Find where the given text appears and provide that cell's center as (X, Y) coordinate. 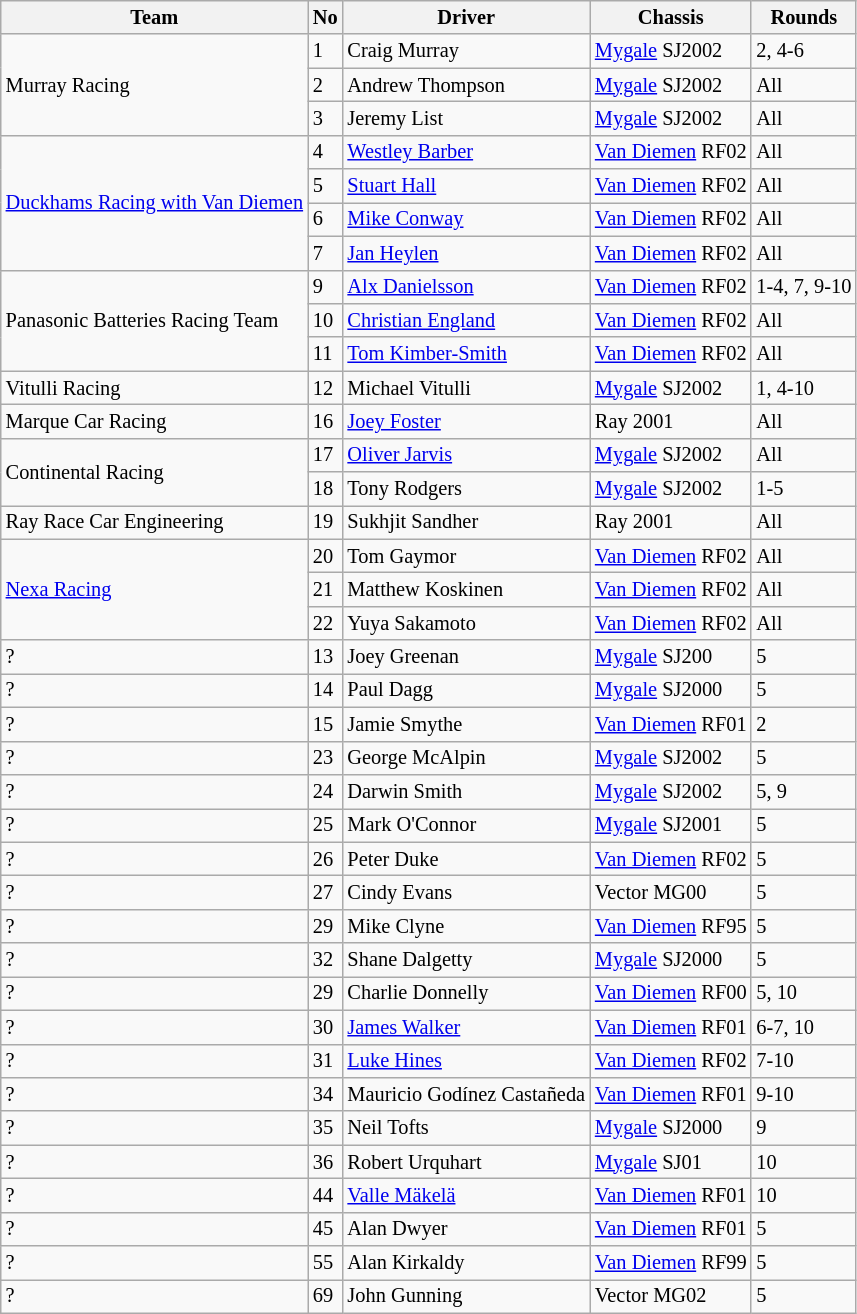
Tom Kimber-Smith (466, 354)
Christian England (466, 320)
20 (326, 556)
Valle Mäkelä (466, 1195)
Mike Clyne (466, 926)
Shane Dalgetty (466, 960)
Vitulli Racing (154, 388)
27 (326, 892)
7-10 (804, 1061)
Mike Conway (466, 219)
Matthew Koskinen (466, 589)
22 (326, 623)
Alx Danielsson (466, 287)
Mygale SJ01 (670, 1162)
21 (326, 589)
Luke Hines (466, 1061)
Michael Vitulli (466, 388)
Mygale SJ200 (670, 657)
1-4, 7, 9-10 (804, 287)
Jan Heylen (466, 253)
Tony Rodgers (466, 489)
No (326, 17)
Joey Greenan (466, 657)
Van Diemen RF00 (670, 993)
Darwin Smith (466, 791)
44 (326, 1195)
69 (326, 1296)
31 (326, 1061)
Vector MG00 (670, 892)
Robert Urquhart (466, 1162)
Sukhjit Sandher (466, 522)
Chassis (670, 17)
5, 10 (804, 993)
3 (326, 118)
Team (154, 17)
Van Diemen RF95 (670, 926)
6-7, 10 (804, 1027)
Alan Kirkaldy (466, 1263)
John Gunning (466, 1296)
12 (326, 388)
4 (326, 152)
Mark O'Connor (466, 825)
19 (326, 522)
Driver (466, 17)
Nexa Racing (154, 590)
14 (326, 690)
17 (326, 455)
35 (326, 1128)
Ray Race Car Engineering (154, 522)
13 (326, 657)
Panasonic Batteries Racing Team (154, 320)
24 (326, 791)
55 (326, 1263)
Stuart Hall (466, 186)
Yuya Sakamoto (466, 623)
18 (326, 489)
30 (326, 1027)
Tom Gaymor (466, 556)
32 (326, 960)
Jamie Smythe (466, 724)
James Walker (466, 1027)
36 (326, 1162)
2, 4-6 (804, 51)
Jeremy List (466, 118)
George McAlpin (466, 758)
16 (326, 421)
5, 9 (804, 791)
7 (326, 253)
Paul Dagg (466, 690)
Mygale SJ2001 (670, 825)
Westley Barber (466, 152)
6 (326, 219)
1 (326, 51)
Van Diemen RF99 (670, 1263)
Murray Racing (154, 84)
1-5 (804, 489)
Vector MG02 (670, 1296)
45 (326, 1229)
11 (326, 354)
Andrew Thompson (466, 85)
Neil Tofts (466, 1128)
26 (326, 859)
Rounds (804, 17)
Continental Racing (154, 472)
Alan Dwyer (466, 1229)
Charlie Donnelly (466, 993)
34 (326, 1094)
Cindy Evans (466, 892)
Oliver Jarvis (466, 455)
25 (326, 825)
23 (326, 758)
1, 4-10 (804, 388)
Duckhams Racing with Van Diemen (154, 202)
Joey Foster (466, 421)
15 (326, 724)
9-10 (804, 1094)
Marque Car Racing (154, 421)
Peter Duke (466, 859)
Mauricio Godínez Castañeda (466, 1094)
Craig Murray (466, 51)
